Capture the cell that displays the provided text and extract its (x, y) central coordinate. 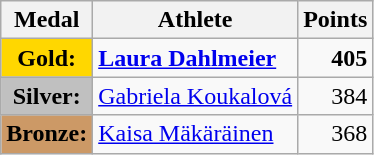
405 (336, 58)
Gold: (47, 58)
384 (336, 96)
Medal (47, 20)
Gabriela Koukalová (196, 96)
368 (336, 134)
Silver: (47, 96)
Points (336, 20)
Athlete (196, 20)
Laura Dahlmeier (196, 58)
Bronze: (47, 134)
Kaisa Mäkäräinen (196, 134)
